Pinpoint the cell where the given text exists, returning its (X, Y) midpoint coordinate. 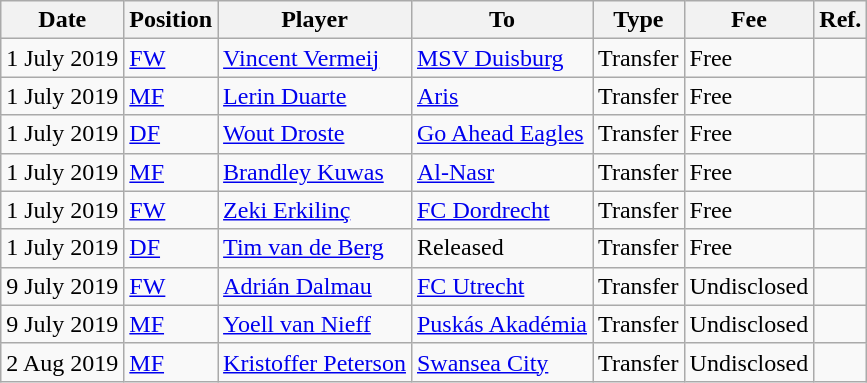
Brandley Kuwas (315, 172)
Lerin Duarte (315, 96)
Al-Nasr (502, 172)
Tim van de Berg (315, 248)
FC Utrecht (502, 286)
Go Ahead Eagles (502, 134)
Position (171, 20)
To (502, 20)
Player (315, 20)
FC Dordrecht (502, 210)
Adrián Dalmau (315, 286)
Puskás Akadémia (502, 324)
Yoell van Nieff (315, 324)
Zeki Erkilinç (315, 210)
Date (62, 20)
2 Aug 2019 (62, 362)
Aris (502, 96)
Type (639, 20)
Swansea City (502, 362)
Kristoffer Peterson (315, 362)
Vincent Vermeij (315, 58)
MSV Duisburg (502, 58)
Released (502, 248)
Ref. (840, 20)
Fee (749, 20)
Wout Droste (315, 134)
